Find where the given text appears and provide that cell's center as [X, Y] coordinate. 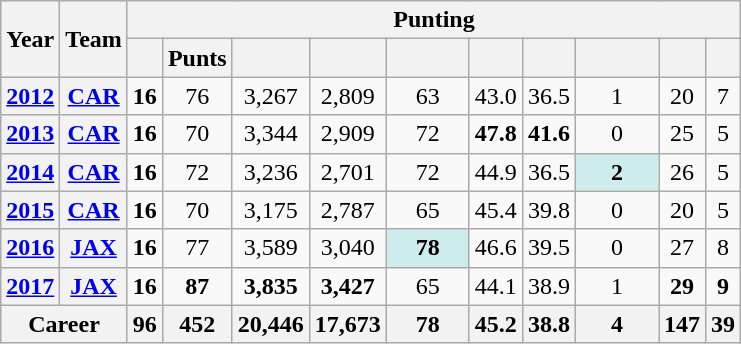
43.0 [496, 96]
4 [616, 324]
44.1 [496, 286]
17,673 [348, 324]
38.9 [548, 286]
2017 [30, 286]
2013 [30, 134]
26 [682, 172]
3,835 [270, 286]
9 [724, 286]
3,344 [270, 134]
3,427 [348, 286]
45.2 [496, 324]
Punts [197, 58]
77 [197, 248]
76 [197, 96]
47.8 [496, 134]
41.6 [548, 134]
2 [616, 172]
3,236 [270, 172]
3,175 [270, 210]
8 [724, 248]
147 [682, 324]
2015 [30, 210]
27 [682, 248]
39.5 [548, 248]
2,809 [348, 96]
7 [724, 96]
87 [197, 286]
38.8 [548, 324]
Team [94, 39]
44.9 [496, 172]
96 [144, 324]
45.4 [496, 210]
Punting [434, 20]
3,040 [348, 248]
2,701 [348, 172]
2,787 [348, 210]
39.8 [548, 210]
Career [64, 324]
452 [197, 324]
2,909 [348, 134]
2016 [30, 248]
20,446 [270, 324]
3,267 [270, 96]
2012 [30, 96]
25 [682, 134]
46.6 [496, 248]
3,589 [270, 248]
2014 [30, 172]
63 [428, 96]
29 [682, 286]
39 [724, 324]
Year [30, 39]
